Return the (x, y) coordinate for the center point of the cell that contains the specified text.  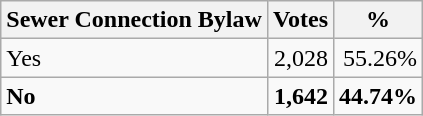
44.74% (378, 96)
1,642 (300, 96)
Sewer Connection Bylaw (134, 20)
Yes (134, 58)
% (378, 20)
Votes (300, 20)
No (134, 96)
2,028 (300, 58)
55.26% (378, 58)
